Determine the [x, y] coordinate at the center of the cell enclosing the given text.  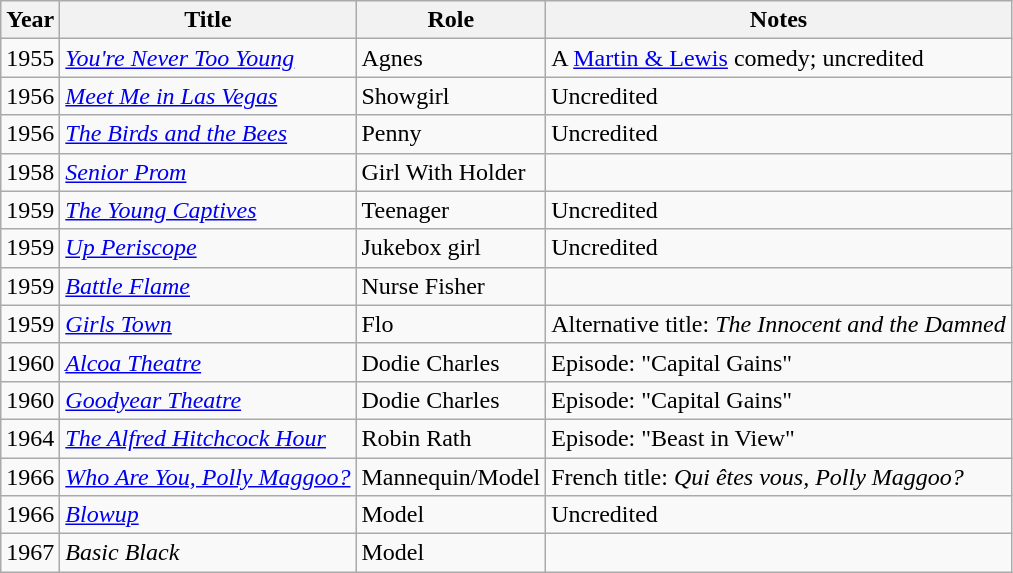
Meet Me in Las Vegas [208, 96]
Senior Prom [208, 172]
Episode: "Beast in View" [779, 438]
Up Periscope [208, 248]
Jukebox girl [451, 248]
Flo [451, 324]
1964 [30, 438]
A Martin & Lewis comedy; uncredited [779, 58]
French title: Qui êtes vous, Polly Maggoo? [779, 477]
Robin Rath [451, 438]
Alternative title: The Innocent and the Damned [779, 324]
The Birds and the Bees [208, 134]
Girls Town [208, 324]
Notes [779, 20]
Role [451, 20]
Goodyear Theatre [208, 400]
Who Are You, Polly Maggoo? [208, 477]
Year [30, 20]
Girl With Holder [451, 172]
Alcoa Theatre [208, 362]
Basic Black [208, 553]
1958 [30, 172]
1955 [30, 58]
Agnes [451, 58]
1967 [30, 553]
Nurse Fisher [451, 286]
The Alfred Hitchcock Hour [208, 438]
The Young Captives [208, 210]
Teenager [451, 210]
Battle Flame [208, 286]
Penny [451, 134]
You're Never Too Young [208, 58]
Blowup [208, 515]
Title [208, 20]
Showgirl [451, 96]
Mannequin/Model [451, 477]
